Return [x, y] of the center of cell containing provided text 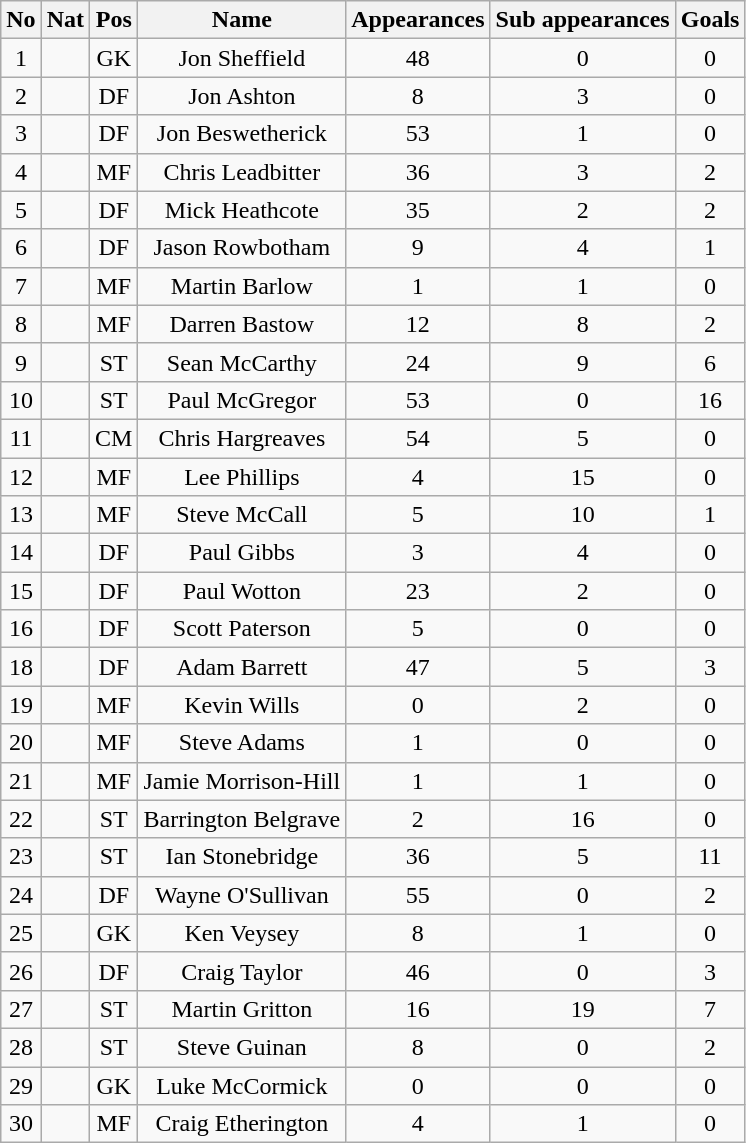
Martin Barlow [242, 286]
Craig Etherington [242, 1124]
Jon Ashton [242, 96]
Chris Leadbitter [242, 172]
Sub appearances [582, 20]
25 [21, 933]
13 [21, 515]
30 [21, 1124]
Barrington Belgrave [242, 819]
Luke McCormick [242, 1085]
Paul McGregor [242, 400]
Craig Taylor [242, 971]
55 [418, 895]
26 [21, 971]
No [21, 20]
28 [21, 1047]
Chris Hargreaves [242, 438]
Paul Wotton [242, 591]
Name [242, 20]
Lee Phillips [242, 477]
46 [418, 971]
47 [418, 667]
Steve Guinan [242, 1047]
Ken Veysey [242, 933]
20 [21, 743]
CM [114, 438]
Appearances [418, 20]
Martin Gritton [242, 1009]
Goals [710, 20]
Jon Beswetherick [242, 134]
Jason Rowbotham [242, 248]
Darren Bastow [242, 324]
Jamie Morrison-Hill [242, 781]
48 [418, 58]
Steve Adams [242, 743]
Pos [114, 20]
21 [21, 781]
35 [418, 210]
27 [21, 1009]
18 [21, 667]
Wayne O'Sullivan [242, 895]
Adam Barrett [242, 667]
Ian Stonebridge [242, 857]
Scott Paterson [242, 629]
Nat [65, 20]
Paul Gibbs [242, 553]
14 [21, 553]
Sean McCarthy [242, 362]
Jon Sheffield [242, 58]
Kevin Wills [242, 705]
Steve McCall [242, 515]
29 [21, 1085]
Mick Heathcote [242, 210]
54 [418, 438]
22 [21, 819]
